Return [x, y] of the center of cell containing provided text 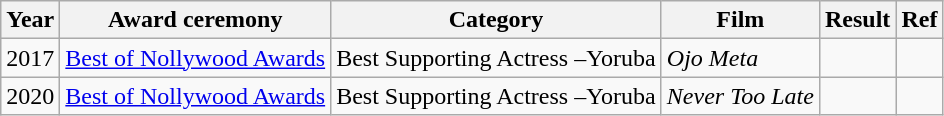
Ojo Meta [740, 58]
Result [857, 20]
Film [740, 20]
Year [30, 20]
2017 [30, 58]
Never Too Late [740, 96]
Ref [920, 20]
Award ceremony [196, 20]
Category [496, 20]
2020 [30, 96]
